Pinpoint the cell where the given text exists, returning its (x, y) midpoint coordinate. 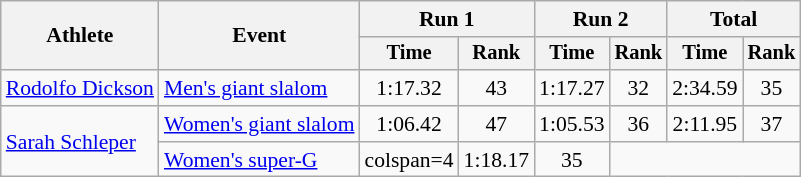
Run 2 (600, 19)
Sarah Schleper (80, 142)
36 (639, 124)
Event (260, 36)
1:17.32 (410, 88)
1:17.27 (572, 88)
47 (496, 124)
Women's giant slalom (260, 124)
Rodolfo Dickson (80, 88)
32 (639, 88)
35 (772, 88)
2:11.95 (704, 124)
2:34.59 (704, 88)
Athlete (80, 36)
Total (734, 19)
Run 1 (448, 19)
43 (496, 88)
1:06.42 (410, 124)
1:05.53 (572, 124)
37 (772, 124)
Men's giant slalom (260, 88)
